Provide the (x, y) coordinate of the cell's center where the given text is located.  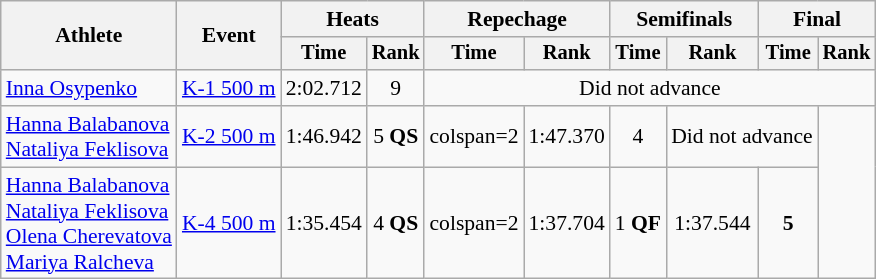
1:37.704 (567, 223)
1:35.454 (324, 223)
Hanna BalabanovaNataliya FeklisovaOlena CherevatovaMariya Ralcheva (89, 223)
1:47.370 (567, 136)
K-4 500 m (229, 223)
Inna Osypenko (89, 88)
Event (229, 36)
Heats (353, 19)
9 (396, 88)
K-1 500 m (229, 88)
2:02.712 (324, 88)
5 QS (396, 136)
Athlete (89, 36)
Hanna BalabanovaNataliya Feklisova (89, 136)
Semifinals (684, 19)
1:37.544 (712, 223)
Final (818, 19)
4 QS (396, 223)
5 (788, 223)
1 QF (638, 223)
K-2 500 m (229, 136)
Repechage (516, 19)
1:46.942 (324, 136)
4 (638, 136)
